Locate the cell with the specified text and output its (x, y) center coordinate. 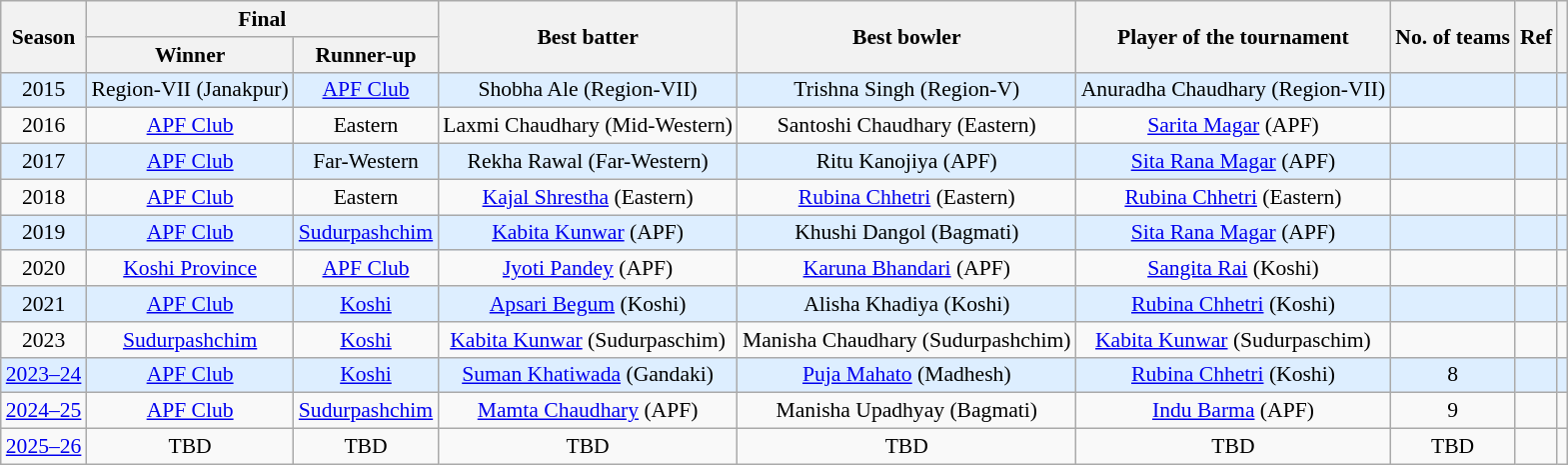
Anuradha Chaudhary (Region-VII) (1233, 90)
2020 (44, 269)
Koshi Province (190, 269)
2024–25 (44, 411)
Alisha Khadiya (Koshi) (907, 304)
Rekha Rawal (Far-Western) (588, 162)
Winner (190, 55)
Final (262, 19)
No. of teams (1453, 36)
Manisha Chaudhary (Sudurpashchim) (907, 340)
Best bowler (907, 36)
2023 (44, 340)
2025–26 (44, 447)
Laxmi Chaudhary (Mid-Western) (588, 126)
Player of the tournament (1233, 36)
2018 (44, 197)
Ritu Kanojiya (APF) (907, 162)
Santoshi Chaudhary (Eastern) (907, 126)
Mamta Chaudhary (APF) (588, 411)
2023–24 (44, 375)
Indu Barma (APF) (1233, 411)
Far-Western (366, 162)
2019 (44, 233)
Sangita Rai (Koshi) (1233, 269)
Apsari Begum (Koshi) (588, 304)
8 (1453, 375)
Best batter (588, 36)
Region-VII (Janakpur) (190, 90)
Trishna Singh (Region-V) (907, 90)
Karuna Bhandari (APF) (907, 269)
Jyoti Pandey (APF) (588, 269)
Puja Mahato (Madhesh) (907, 375)
Season (44, 36)
Runner-up (366, 55)
9 (1453, 411)
2021 (44, 304)
Shobha Ale (Region-VII) (588, 90)
Kajal Shrestha (Eastern) (588, 197)
2017 (44, 162)
Ref (1536, 36)
Manisha Upadhyay (Bagmati) (907, 411)
Khushi Dangol (Bagmati) (907, 233)
Sarita Magar (APF) (1233, 126)
Suman Khatiwada (Gandaki) (588, 375)
2016 (44, 126)
Kabita Kunwar (APF) (588, 233)
2015 (44, 90)
